Capture the cell that displays the provided text and extract its [X, Y] central coordinate. 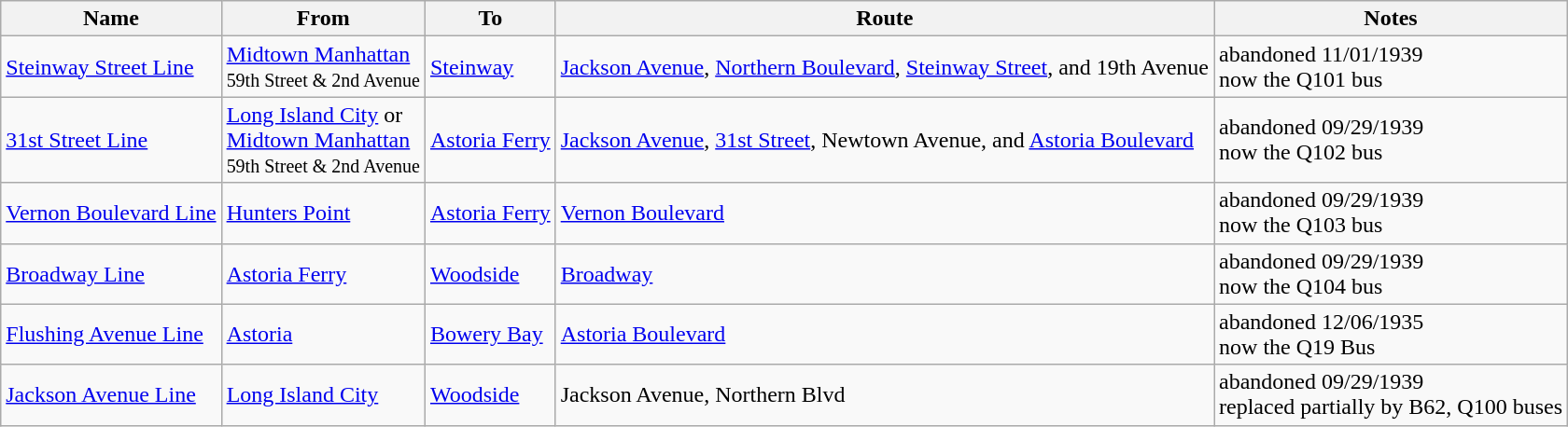
Jackson Avenue, 31st Street, Newtown Avenue, and Astoria Boulevard [885, 140]
Broadway [885, 274]
Bowery Bay [490, 334]
31st Street Line [111, 140]
Jackson Avenue, Northern Boulevard, Steinway Street, and 19th Avenue [885, 67]
abandoned 09/29/1939now the Q102 bus [1391, 140]
Notes [1391, 19]
Hunters Point [323, 213]
Vernon Boulevard Line [111, 213]
Route [885, 19]
Jackson Avenue, Northern Blvd [885, 395]
abandoned 09/29/1939now the Q104 bus [1391, 274]
abandoned 12/06/1935now the Q19 Bus [1391, 334]
Midtown Manhattan59th Street & 2nd Avenue [323, 67]
Astoria [323, 334]
Vernon Boulevard [885, 213]
Steinway [490, 67]
abandoned 09/29/1939now the Q103 bus [1391, 213]
Broadway Line [111, 274]
From [323, 19]
Long Island City or Midtown Manhattan59th Street & 2nd Avenue [323, 140]
abandoned 09/29/1939replaced partially by B62, Q100 buses [1391, 395]
abandoned 11/01/1939now the Q101 bus [1391, 67]
Name [111, 19]
Flushing Avenue Line [111, 334]
Long Island City [323, 395]
Steinway Street Line [111, 67]
Astoria Boulevard [885, 334]
To [490, 19]
Jackson Avenue Line [111, 395]
